For the text-containing cell, return its midpoint in [x, y] coordinate format. 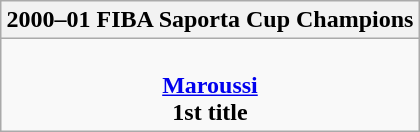
Maroussi 1st title [210, 85]
2000–01 FIBA Saporta Cup Champions [210, 20]
